Identify which cell holds the provided text, then report its [x, y] central coordinate. 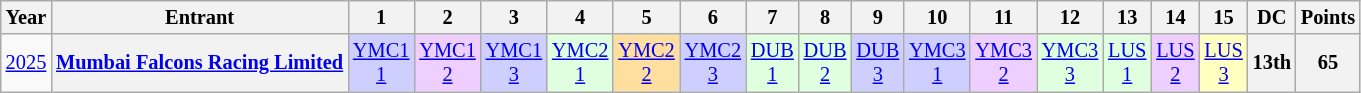
2 [447, 17]
14 [1175, 17]
LUS3 [1223, 63]
YMC22 [646, 63]
Year [26, 17]
8 [826, 17]
YMC11 [381, 63]
9 [878, 17]
10 [937, 17]
DUB3 [878, 63]
15 [1223, 17]
13th [1272, 63]
4 [580, 17]
5 [646, 17]
7 [772, 17]
3 [514, 17]
YMC31 [937, 63]
YMC32 [1003, 63]
DUB2 [826, 63]
6 [713, 17]
YMC21 [580, 63]
65 [1328, 63]
YMC23 [713, 63]
YMC13 [514, 63]
YMC12 [447, 63]
YMC33 [1070, 63]
11 [1003, 17]
1 [381, 17]
LUS1 [1127, 63]
12 [1070, 17]
Entrant [200, 17]
Mumbai Falcons Racing Limited [200, 63]
LUS2 [1175, 63]
DC [1272, 17]
13 [1127, 17]
Points [1328, 17]
2025 [26, 63]
DUB1 [772, 63]
